Find where the given text appears and provide that cell's center as (x, y) coordinate. 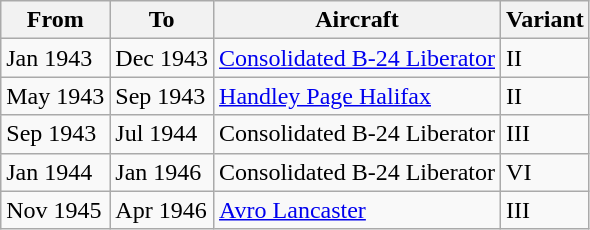
Jul 1944 (162, 134)
Jan 1946 (162, 172)
Nov 1945 (56, 210)
VI (546, 172)
Variant (546, 20)
To (162, 20)
Handley Page Halifax (358, 96)
Dec 1943 (162, 58)
Jan 1943 (56, 58)
From (56, 20)
Jan 1944 (56, 172)
Aircraft (358, 20)
Apr 1946 (162, 210)
Avro Lancaster (358, 210)
May 1943 (56, 96)
